Search for the cell housing the specified text and yield its [x, y] center coordinate. 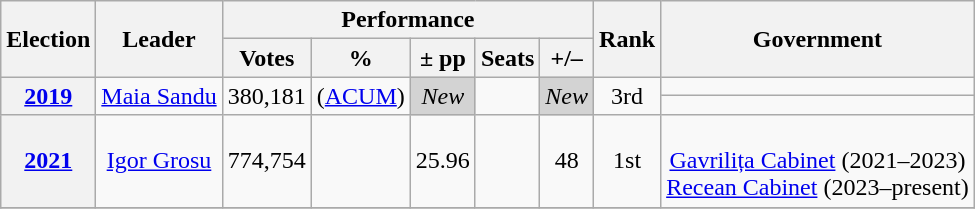
(ACUM) [360, 96]
48 [567, 161]
380,181 [266, 96]
+/– [567, 58]
Seats [507, 58]
Election [48, 39]
% [360, 58]
Gavrilița Cabinet (2021–2023)Recean Cabinet (2023–present) [818, 161]
3rd [628, 96]
Government [818, 39]
Rank [628, 39]
Leader [159, 39]
Performance [408, 20]
1st [628, 161]
Maia Sandu [159, 96]
774,754 [266, 161]
Votes [266, 58]
2019 [48, 96]
Igor Grosu [159, 161]
25.96 [442, 161]
± pp [442, 58]
2021 [48, 161]
